Scan for the cell matching the given text and deliver its (x, y) coordinate at center. 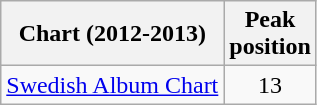
Chart (2012-2013) (112, 34)
13 (270, 85)
Swedish Album Chart (112, 85)
Peakposition (270, 34)
